Locate the cell with the specified text and output its [x, y] center coordinate. 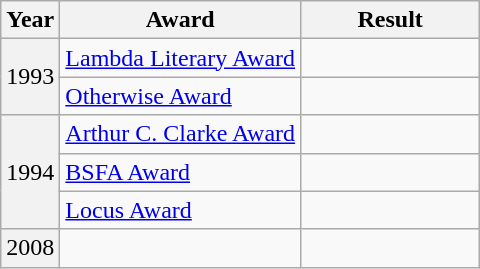
Otherwise Award [180, 96]
BSFA Award [180, 172]
Locus Award [180, 210]
Arthur C. Clarke Award [180, 134]
1994 [30, 172]
Award [180, 20]
Year [30, 20]
Lambda Literary Award [180, 58]
Result [390, 20]
1993 [30, 77]
2008 [30, 248]
